Determine the [x, y] coordinate at the center of the cell enclosing the given text.  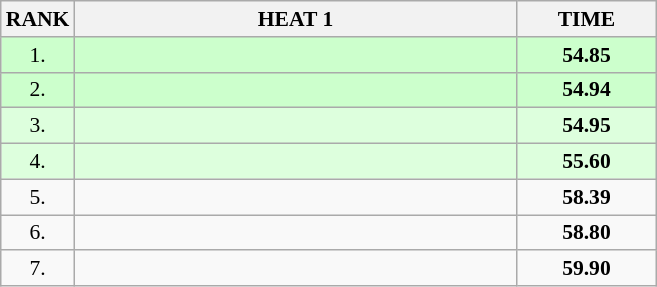
6. [38, 233]
58.80 [587, 233]
7. [38, 269]
5. [38, 197]
54.85 [587, 55]
TIME [587, 19]
59.90 [587, 269]
54.94 [587, 90]
HEAT 1 [295, 19]
54.95 [587, 126]
55.60 [587, 162]
4. [38, 162]
RANK [38, 19]
2. [38, 90]
3. [38, 126]
1. [38, 55]
58.39 [587, 197]
